Capture the cell that displays the provided text and extract its [x, y] central coordinate. 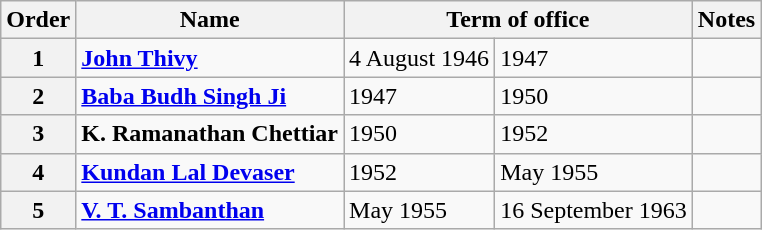
4 [38, 172]
Order [38, 20]
4 August 1946 [420, 58]
K. Ramanathan Chettiar [210, 134]
Term of office [518, 20]
16 September 1963 [594, 210]
Kundan Lal Devaser [210, 172]
Baba Budh Singh Ji [210, 96]
Notes [726, 20]
2 [38, 96]
3 [38, 134]
V. T. Sambanthan [210, 210]
John Thivy [210, 58]
1 [38, 58]
Name [210, 20]
5 [38, 210]
